Capture the cell that displays the provided text and extract its [x, y] central coordinate. 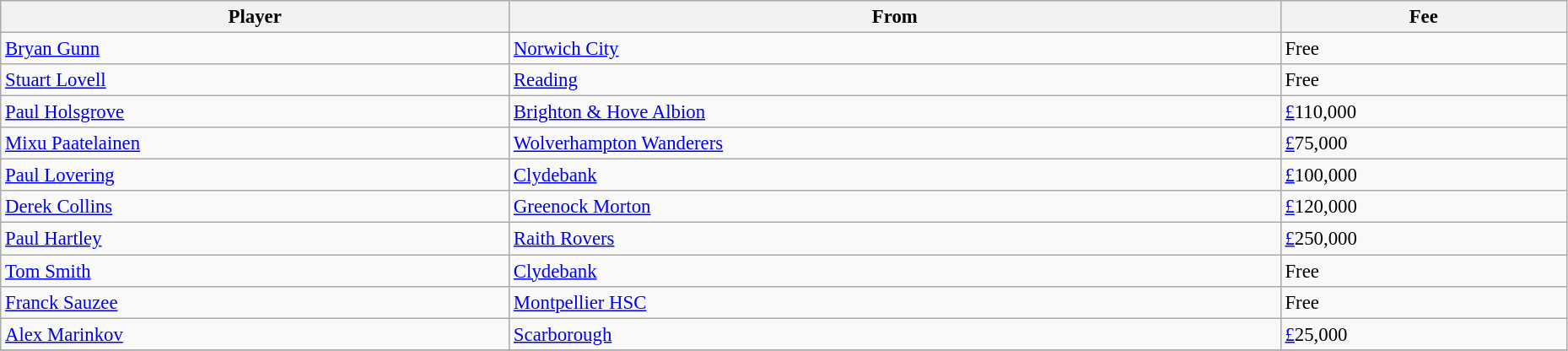
£120,000 [1424, 207]
Wolverhampton Wanderers [896, 143]
Mixu Paatelainen [255, 143]
Alex Marinkov [255, 334]
Tom Smith [255, 271]
Player [255, 17]
Reading [896, 80]
£100,000 [1424, 175]
Paul Holsgrove [255, 112]
Fee [1424, 17]
£250,000 [1424, 239]
Paul Hartley [255, 239]
Brighton & Hove Albion [896, 112]
Raith Rovers [896, 239]
Montpellier HSC [896, 302]
Derek Collins [255, 207]
£110,000 [1424, 112]
Greenock Morton [896, 207]
Scarborough [896, 334]
£25,000 [1424, 334]
£75,000 [1424, 143]
Paul Lovering [255, 175]
Bryan Gunn [255, 49]
From [896, 17]
Franck Sauzee [255, 302]
Norwich City [896, 49]
Stuart Lovell [255, 80]
